Scan for the cell matching the given text and deliver its [x, y] coordinate at center. 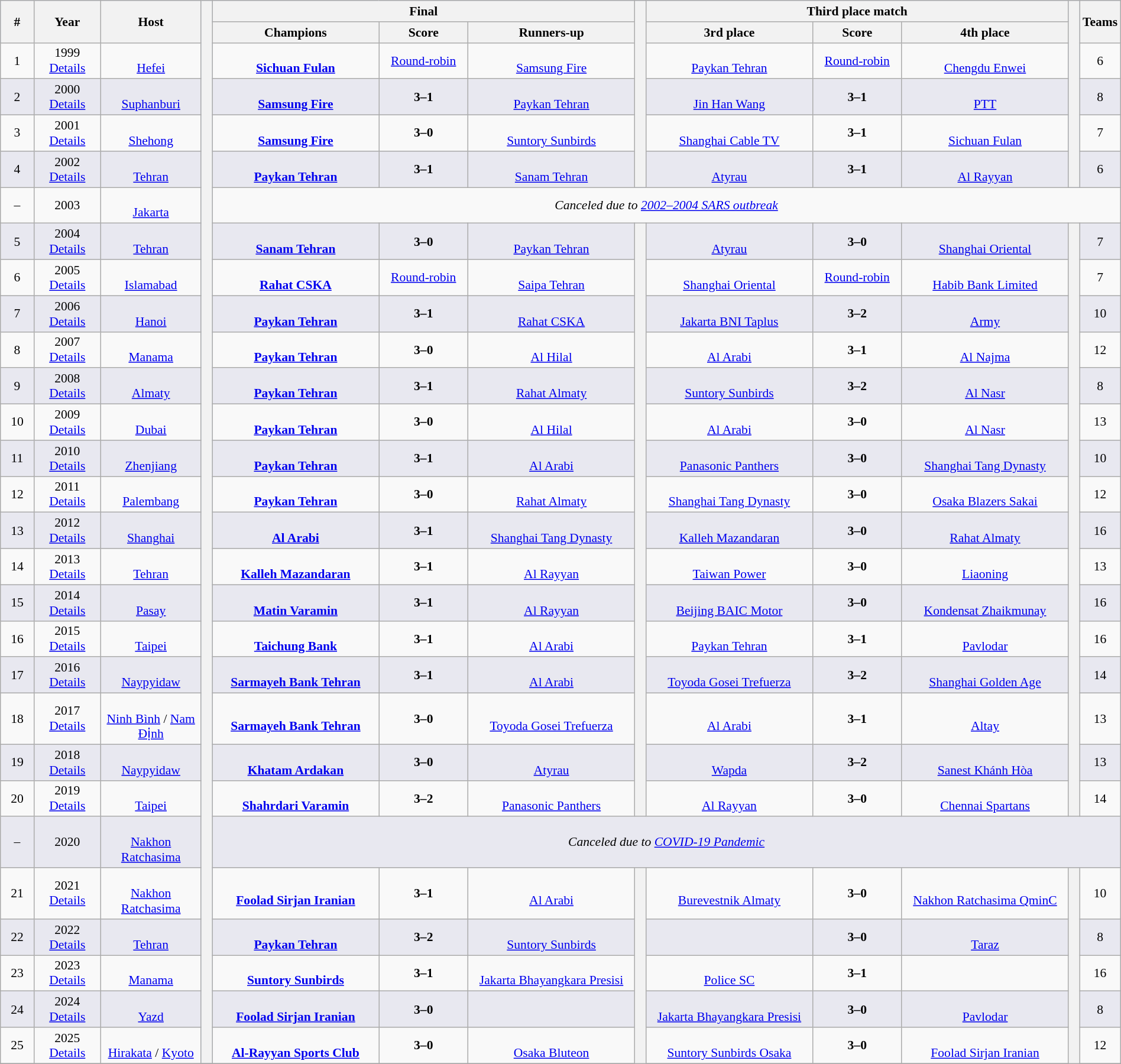
2011Details [67, 494]
Police SC [729, 973]
Osaka Bluteon [552, 1045]
Osaka Blazers Sakai [985, 494]
2010Details [67, 459]
Dubai [151, 422]
Palembang [151, 494]
Army [985, 313]
Wapda [729, 763]
2001Details [67, 134]
Zhenjiang [151, 459]
3rd place [729, 33]
2007Details [67, 350]
2002Details [67, 169]
19 [17, 763]
2012Details [67, 531]
Taichung Bank [296, 638]
1999Details [67, 60]
PTT [985, 97]
2021Details [67, 894]
Habib Bank Limited [985, 278]
2022Details [67, 938]
2018Details [67, 763]
2003 [67, 206]
Altay [985, 719]
Canceled due to 2002–2004 SARS outbreak [666, 206]
23 [17, 973]
Yazd [151, 1010]
2016Details [67, 675]
Khatam Ardakan [296, 763]
2004Details [67, 241]
2023Details [67, 973]
4th place [985, 33]
Runners-up [552, 33]
Nakhon Ratchasima QminC [985, 894]
Sanest Khánh Hòa [985, 763]
Shanghai [151, 531]
Al Najma [985, 350]
20 [17, 798]
2025Details [67, 1045]
2009Details [67, 422]
17 [17, 675]
Hanoi [151, 313]
22 [17, 938]
Host [151, 21]
Chennai Spartans [985, 798]
Shanghai Cable TV [729, 134]
Liaoning [985, 566]
Year [67, 21]
2000Details [67, 97]
2014Details [67, 603]
Jakarta BNI Taplus [729, 313]
Third place match [857, 11]
Beijing BAIC Motor [729, 603]
Saipa Tehran [552, 278]
3 [17, 134]
Suntory Sunbirds Osaka [729, 1045]
Hirakata / Kyoto [151, 1045]
# [17, 21]
1 [17, 60]
Jin Han Wang [729, 97]
Champions [296, 33]
2008Details [67, 387]
Kondensat Zhaikmunay [985, 603]
Shehong [151, 134]
Final [423, 11]
2013Details [67, 566]
2005Details [67, 278]
Ninh Bình / Nam Định [151, 719]
Shahrdari Varamin [296, 798]
Taiwan Power [729, 566]
9 [17, 387]
Canceled due to COVID-19 Pandemic [666, 843]
Almaty [151, 387]
Taraz [985, 938]
11 [17, 459]
Teams [1100, 21]
Pasay [151, 603]
Jakarta [151, 206]
2020 [67, 843]
5 [17, 241]
Shanghai Golden Age [985, 675]
24 [17, 1010]
Chengdu Enwei [985, 60]
15 [17, 603]
2024Details [67, 1010]
18 [17, 719]
Suphanburi [151, 97]
2 [17, 97]
2019Details [67, 798]
Matin Varamin [296, 603]
Burevestnik Almaty [729, 894]
25 [17, 1045]
2015Details [67, 638]
Islamabad [151, 278]
Hefei [151, 60]
Al-Rayyan Sports Club [296, 1045]
4 [17, 169]
2006Details [67, 313]
21 [17, 894]
2017Details [67, 719]
